Search for the cell housing the specified text and yield its [x, y] center coordinate. 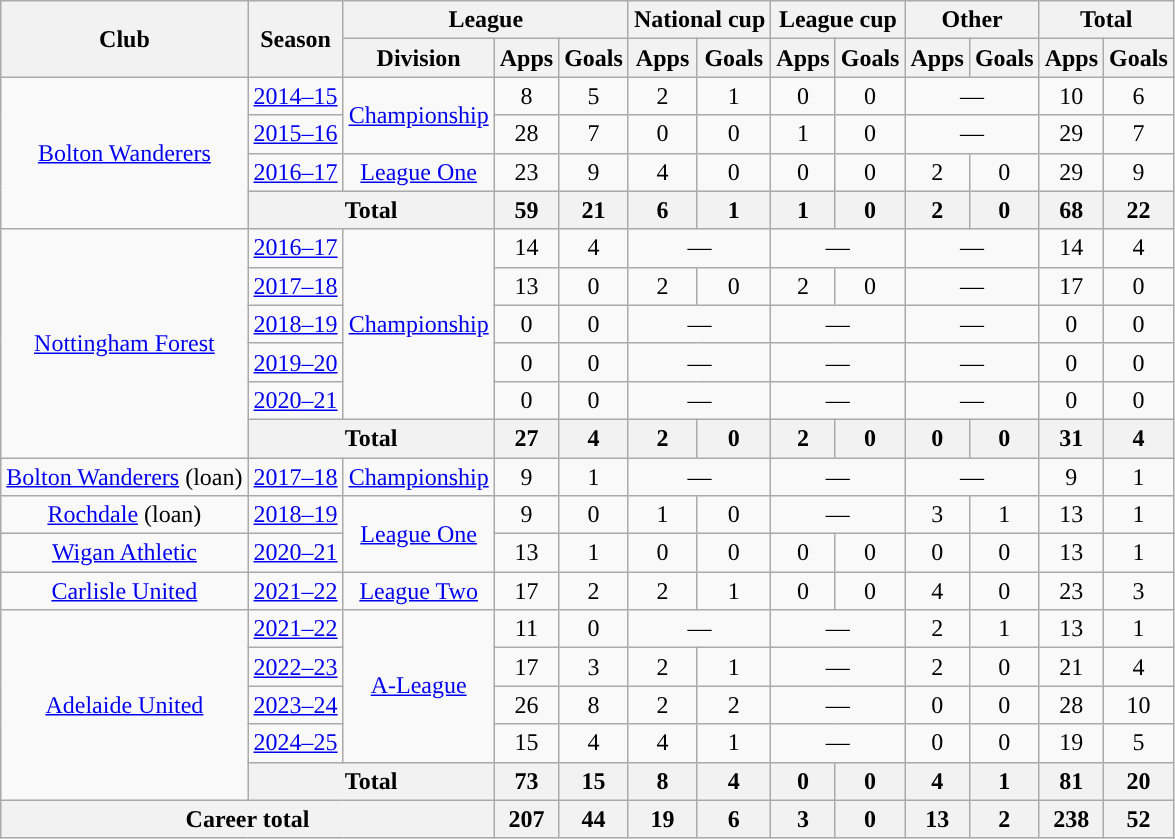
31 [1071, 438]
52 [1139, 819]
League Two [418, 591]
2022–23 [296, 667]
73 [526, 781]
2019–20 [296, 362]
207 [526, 819]
22 [1139, 210]
81 [1071, 781]
20 [1139, 781]
Nottingham Forest [124, 343]
2024–25 [296, 743]
2015–16 [296, 134]
27 [526, 438]
68 [1071, 210]
Bolton Wanderers [124, 153]
44 [594, 819]
Carlisle United [124, 591]
Adelaide United [124, 705]
Career total [248, 819]
Rochdale (loan) [124, 515]
2014–15 [296, 96]
26 [526, 705]
Division [418, 58]
2023–24 [296, 705]
238 [1071, 819]
National cup [699, 20]
A-League [418, 686]
Club [124, 39]
League cup [838, 20]
11 [526, 629]
Wigan Athletic [124, 553]
Bolton Wanderers (loan) [124, 477]
Season [296, 39]
League [486, 20]
59 [526, 210]
Other [972, 20]
